Output the [X, Y] coordinate of the center of the cell containing the given text.  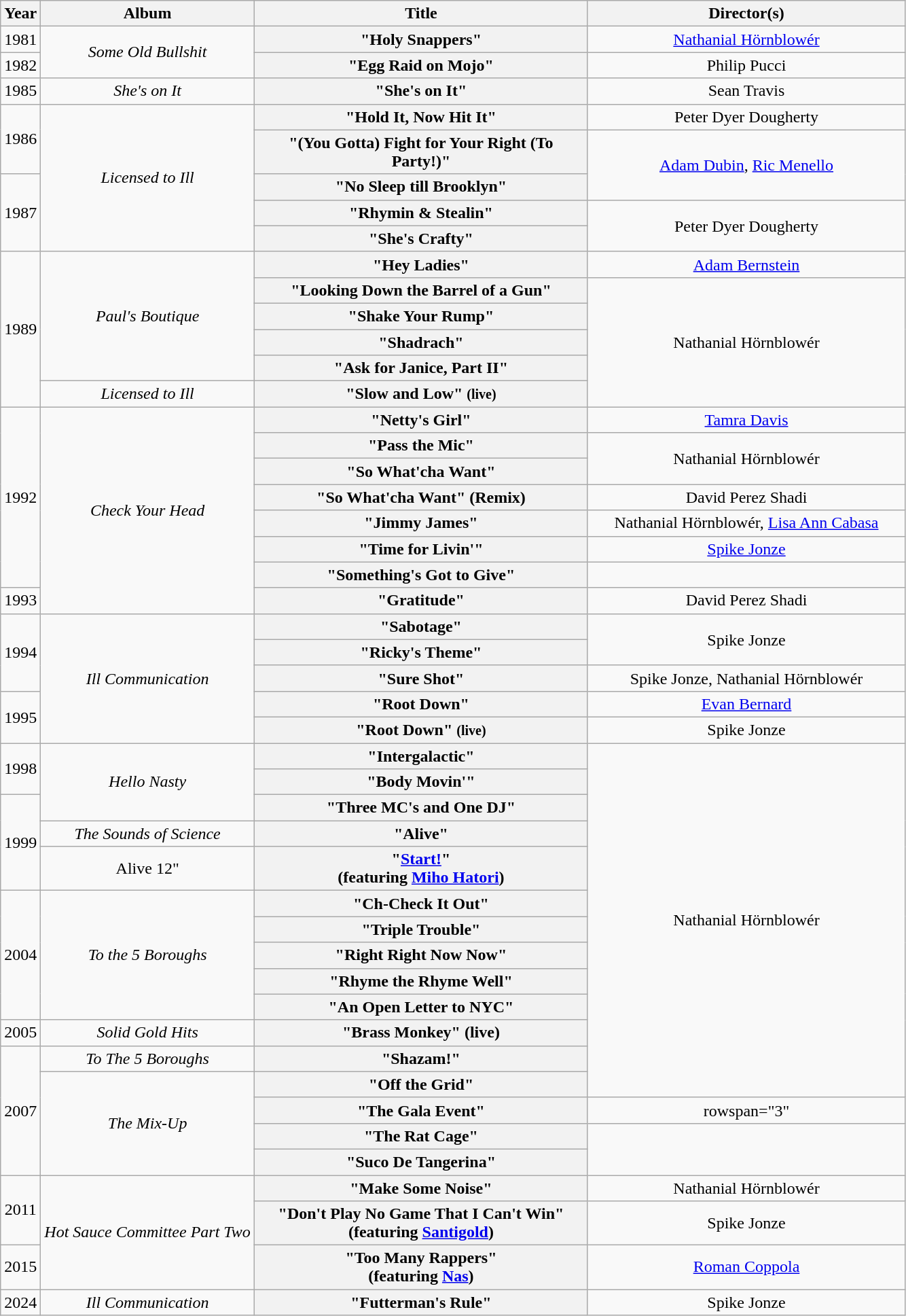
1998 [20, 769]
"Egg Raid on Mojo" [421, 65]
"Sure Shot" [421, 678]
2011 [20, 1211]
"Sabotage" [421, 626]
1993 [20, 601]
Alive 12" [148, 868]
rowspan="3" [746, 1110]
"An Open Letter to NYC" [421, 1007]
"Right Right Now Now" [421, 955]
The Sounds of Science [148, 834]
Album [148, 14]
"Off the Grid" [421, 1084]
"Rhymin & Stealin" [421, 213]
1995 [20, 717]
"No Sleep till Brooklyn" [421, 187]
2007 [20, 1110]
1989 [20, 329]
"Suco De Tangerina" [421, 1162]
To The 5 Boroughs [148, 1059]
Title [421, 14]
"Triple Trouble" [421, 929]
The Mix-Up [148, 1123]
"Pass the Mic" [421, 446]
"Root Down" [421, 704]
"Gratitude" [421, 601]
1987 [20, 213]
Adam Bernstein [746, 264]
"Brass Monkey" (live) [421, 1033]
"Looking Down the Barrel of a Gun" [421, 290]
"Hey Ladies" [421, 264]
"Intergalactic" [421, 756]
Paul's Boutique [148, 316]
Spike Jonze, Nathanial Hörnblowér [746, 678]
"Futterman's Rule" [421, 1302]
"Ch-Check It Out" [421, 904]
"Start!"(featuring Miho Hatori) [421, 868]
1994 [20, 652]
"Shake Your Rump" [421, 316]
2015 [20, 1268]
Hello Nasty [148, 782]
Solid Gold Hits [148, 1033]
"Root Down" (live) [421, 730]
1986 [20, 139]
2024 [20, 1302]
"Shazam!" [421, 1059]
"Three MC's and One DJ" [421, 808]
Director(s) [746, 14]
Evan Bernard [746, 704]
2005 [20, 1033]
She's on It [148, 91]
"So What'cha Want" (Remix) [421, 497]
1981 [20, 39]
"So What'cha Want" [421, 472]
"She's on It" [421, 91]
"(You Gotta) Fight for Your Right (To Party!)" [421, 152]
Some Old Bullshit [148, 52]
"Don't Play No Game That I Can't Win"(featuring Santigold) [421, 1223]
"Make Some Noise" [421, 1188]
Sean Travis [746, 91]
"Time for Livin'" [421, 549]
1985 [20, 91]
To the 5 Boroughs [148, 955]
Nathanial Hörnblowér, Lisa Ann Cabasa [746, 523]
"Holy Snappers" [421, 39]
"The Rat Cage" [421, 1136]
1982 [20, 65]
"Shadrach" [421, 342]
"The Gala Event" [421, 1110]
1992 [20, 497]
"She's Crafty" [421, 238]
"Something's Got to Give" [421, 575]
Philip Pucci [746, 65]
"Rhyme the Rhyme Well" [421, 981]
2004 [20, 955]
"Ricky's Theme" [421, 652]
Check Your Head [148, 510]
"Slow and Low" (live) [421, 394]
Roman Coppola [746, 1268]
1999 [20, 842]
"Jimmy James" [421, 523]
"Alive" [421, 834]
"Netty's Girl" [421, 420]
Adam Dubin, Ric Menello [746, 164]
"Body Movin'" [421, 782]
"Hold It, Now Hit It" [421, 117]
"Ask for Janice, Part II" [421, 368]
"Too Many Rappers"(featuring Nas) [421, 1268]
Year [20, 14]
Tamra Davis [746, 420]
Hot Sauce Committee Part Two [148, 1232]
